Determine the (X, Y) coordinate at the center of the cell enclosing the given text.  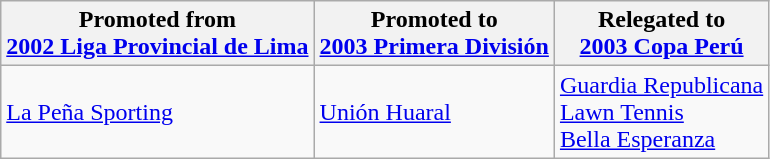
Unión Huaral (434, 112)
Relegated to2003 Copa Perú (661, 34)
Promoted to2003 Primera División (434, 34)
La Peña Sporting (158, 112)
Guardia Republicana Lawn Tennis Bella Esperanza (661, 112)
Promoted from2002 Liga Provincial de Lima (158, 34)
